Provide the (x, y) coordinate of the cell's center where the given text is located.  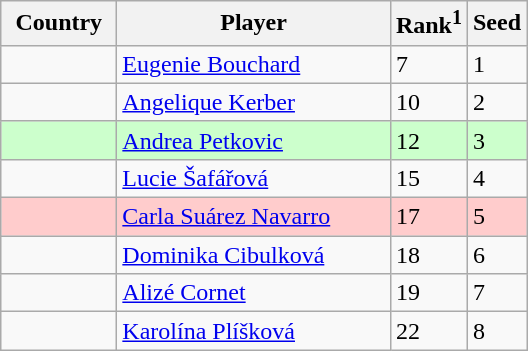
Angelique Kerber (254, 102)
Lucie Šafářová (254, 178)
Player (254, 24)
Dominika Cibulková (254, 255)
Eugenie Bouchard (254, 64)
1 (496, 64)
15 (428, 178)
3 (496, 140)
Carla Suárez Navarro (254, 217)
17 (428, 217)
Country (59, 24)
5 (496, 217)
18 (428, 255)
22 (428, 331)
6 (496, 255)
8 (496, 331)
Rank1 (428, 24)
Alizé Cornet (254, 293)
Karolína Plíšková (254, 331)
2 (496, 102)
Andrea Petkovic (254, 140)
19 (428, 293)
10 (428, 102)
4 (496, 178)
Seed (496, 24)
12 (428, 140)
